Determine the (X, Y) coordinate at the center of the cell enclosing the given text.  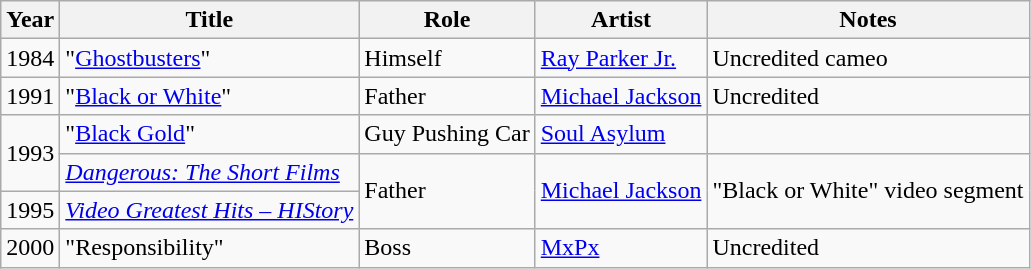
1991 (30, 96)
Role (447, 20)
Soul Asylum (621, 134)
1993 (30, 153)
"Black or White" (210, 96)
"Ghostbusters" (210, 58)
2000 (30, 248)
1984 (30, 58)
"Black or White" video segment (868, 191)
Notes (868, 20)
Uncredited cameo (868, 58)
Video Greatest Hits – HIStory (210, 210)
"Black Gold" (210, 134)
Guy Pushing Car (447, 134)
Year (30, 20)
Artist (621, 20)
Ray Parker Jr. (621, 58)
Himself (447, 58)
1995 (30, 210)
Boss (447, 248)
MxPx (621, 248)
Dangerous: The Short Films (210, 172)
"Responsibility" (210, 248)
Title (210, 20)
